Return the (x, y) coordinate for the center point of the cell that contains the specified text.  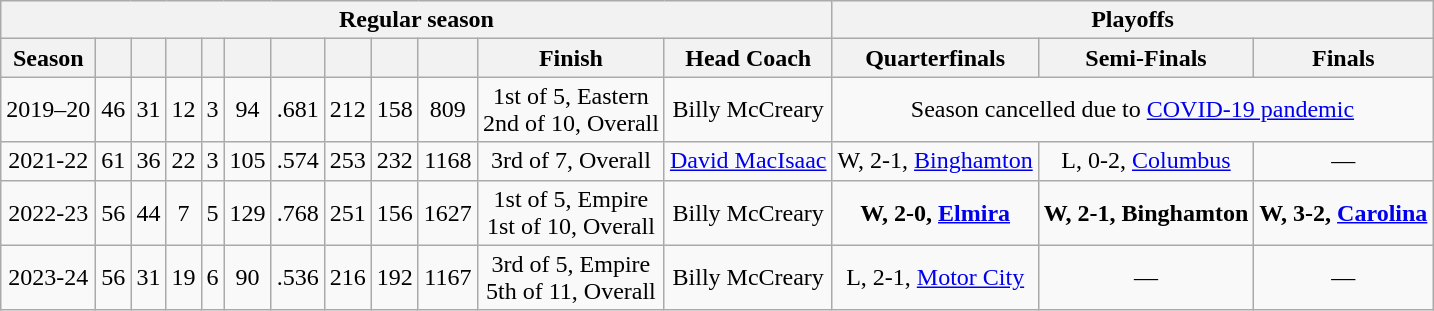
2021-22 (48, 161)
12 (184, 110)
158 (394, 110)
L, 0-2, Columbus (1146, 161)
216 (348, 278)
.768 (298, 212)
3rd of 5, Empire5th of 11, Overall (570, 278)
22 (184, 161)
Semi-Finals (1146, 58)
105 (248, 161)
61 (114, 161)
2023-24 (48, 278)
1st of 5, Eastern2nd of 10, Overall (570, 110)
192 (394, 278)
Head Coach (748, 58)
L, 2-1, Motor City (935, 278)
90 (248, 278)
19 (184, 278)
212 (348, 110)
Finals (1344, 58)
6 (212, 278)
Season (48, 58)
.574 (298, 161)
1st of 5, Empire1st of 10, Overall (570, 212)
809 (448, 110)
253 (348, 161)
1167 (448, 278)
3rd of 7, Overall (570, 161)
94 (248, 110)
232 (394, 161)
W, 2-0, Elmira (935, 212)
129 (248, 212)
Playoffs (1132, 20)
.536 (298, 278)
5 (212, 212)
156 (394, 212)
Season cancelled due to COVID-19 pandemic (1132, 110)
Quarterfinals (935, 58)
.681 (298, 110)
Regular season (416, 20)
36 (148, 161)
2019–20 (48, 110)
David MacIsaac (748, 161)
W, 3-2, Carolina (1344, 212)
Finish (570, 58)
46 (114, 110)
2022-23 (48, 212)
7 (184, 212)
1168 (448, 161)
44 (148, 212)
251 (348, 212)
1627 (448, 212)
